Return the (X, Y) coordinate for the center point of the cell that contains the specified text.  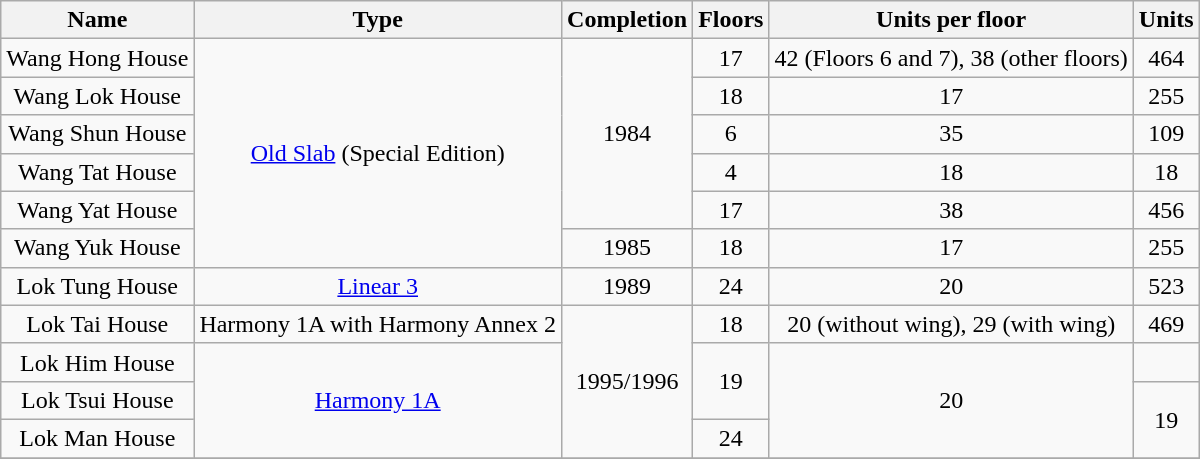
Lok Tsui House (98, 400)
4 (731, 172)
Type (378, 20)
Units (1166, 20)
Lok Tai House (98, 324)
Linear 3 (378, 286)
Wang Yuk House (98, 248)
1984 (628, 134)
Lok Man House (98, 438)
Completion (628, 20)
42 (Floors 6 and 7), 38 (other floors) (951, 58)
Lok Tung House (98, 286)
6 (731, 134)
1989 (628, 286)
Old Slab (Special Edition) (378, 153)
1985 (628, 248)
523 (1166, 286)
Wang Hong House (98, 58)
Name (98, 20)
Wang Yat House (98, 210)
35 (951, 134)
Wang Tat House (98, 172)
464 (1166, 58)
Units per floor (951, 20)
Wang Lok House (98, 96)
38 (951, 210)
Lok Him House (98, 362)
Harmony 1A with Harmony Annex 2 (378, 324)
Harmony 1A (378, 400)
20 (without wing), 29 (with wing) (951, 324)
1995/1996 (628, 381)
456 (1166, 210)
Floors (731, 20)
469 (1166, 324)
Wang Shun House (98, 134)
109 (1166, 134)
